Pinpoint the cell where the given text exists, returning its [X, Y] midpoint coordinate. 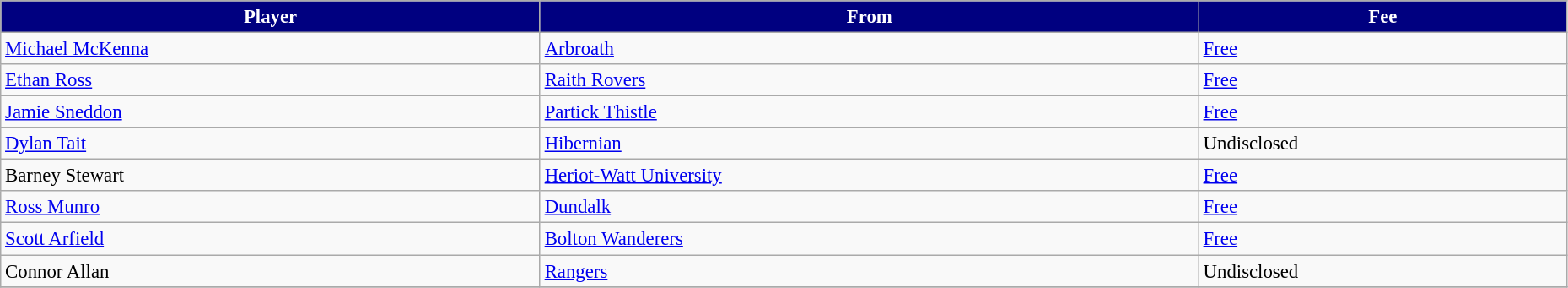
Arbroath [869, 49]
Fee [1382, 17]
From [869, 17]
Rangers [869, 271]
Scott Arfield [271, 239]
Michael McKenna [271, 49]
Jamie Sneddon [271, 112]
Partick Thistle [869, 112]
Ross Munro [271, 207]
Raith Rovers [869, 80]
Hibernian [869, 144]
Connor Allan [271, 271]
Ethan Ross [271, 80]
Player [271, 17]
Heriot-Watt University [869, 176]
Bolton Wanderers [869, 239]
Dylan Tait [271, 144]
Barney Stewart [271, 176]
Dundalk [869, 207]
